Detect which cell encompasses the target text, then output its [x, y] center coordinate. 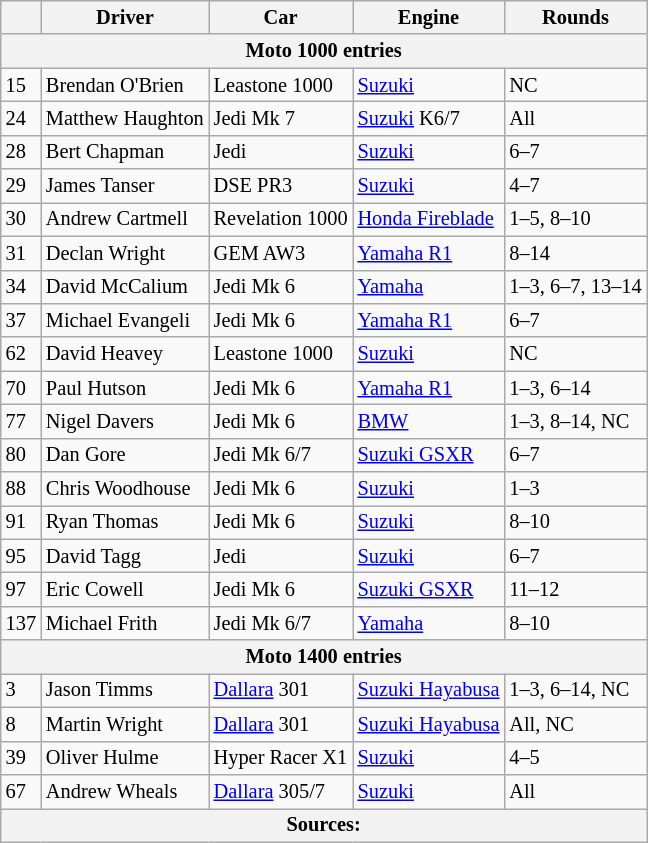
137 [21, 623]
Andrew Cartmell [125, 219]
80 [21, 455]
1–3, 6–14, NC [575, 690]
Honda Fireblade [429, 219]
30 [21, 219]
Martin Wright [125, 724]
28 [21, 152]
Eric Cowell [125, 589]
Dallara 305/7 [281, 791]
Brendan O'Brien [125, 85]
Dan Gore [125, 455]
All, NC [575, 724]
Michael Frith [125, 623]
Moto 1400 entries [324, 657]
Jedi Mk 7 [281, 118]
Andrew Wheals [125, 791]
Car [281, 17]
Oliver Hulme [125, 758]
Engine [429, 17]
34 [21, 287]
Bert Chapman [125, 152]
91 [21, 522]
BMW [429, 421]
70 [21, 388]
67 [21, 791]
Sources: [324, 825]
Moto 1000 entries [324, 51]
39 [21, 758]
62 [21, 354]
James Tanser [125, 186]
88 [21, 489]
97 [21, 589]
4–7 [575, 186]
Hyper Racer X1 [281, 758]
Michael Evangeli [125, 320]
1–3, 8–14, NC [575, 421]
4–5 [575, 758]
Suzuki K6/7 [429, 118]
24 [21, 118]
8 [21, 724]
11–12 [575, 589]
Jason Timms [125, 690]
3 [21, 690]
1–3 [575, 489]
Nigel Davers [125, 421]
Chris Woodhouse [125, 489]
15 [21, 85]
GEM AW3 [281, 253]
Revelation 1000 [281, 219]
David McCalium [125, 287]
DSE PR3 [281, 186]
David Heavey [125, 354]
95 [21, 556]
Paul Hutson [125, 388]
37 [21, 320]
8–14 [575, 253]
Ryan Thomas [125, 522]
1–3, 6–14 [575, 388]
1–5, 8–10 [575, 219]
31 [21, 253]
1–3, 6–7, 13–14 [575, 287]
77 [21, 421]
Driver [125, 17]
Matthew Haughton [125, 118]
David Tagg [125, 556]
Declan Wright [125, 253]
Rounds [575, 17]
29 [21, 186]
